Search for the cell housing the specified text and yield its (x, y) center coordinate. 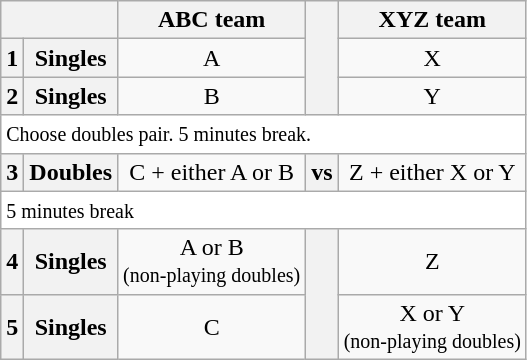
A (212, 58)
4 (12, 262)
ABC team (212, 20)
5 minutes break (264, 210)
5 (12, 326)
Y (432, 96)
C + either A or B (212, 172)
Z (432, 262)
B (212, 96)
Doubles (71, 172)
X (432, 58)
C (212, 326)
Z + either X or Y (432, 172)
2 (12, 96)
vs (322, 172)
1 (12, 58)
XYZ team (432, 20)
Choose doubles pair. 5 minutes break. (264, 134)
A or B(non-playing doubles) (212, 262)
3 (12, 172)
X or Y(non-playing doubles) (432, 326)
